Output the [x, y] coordinate of the center of the cell containing the given text.  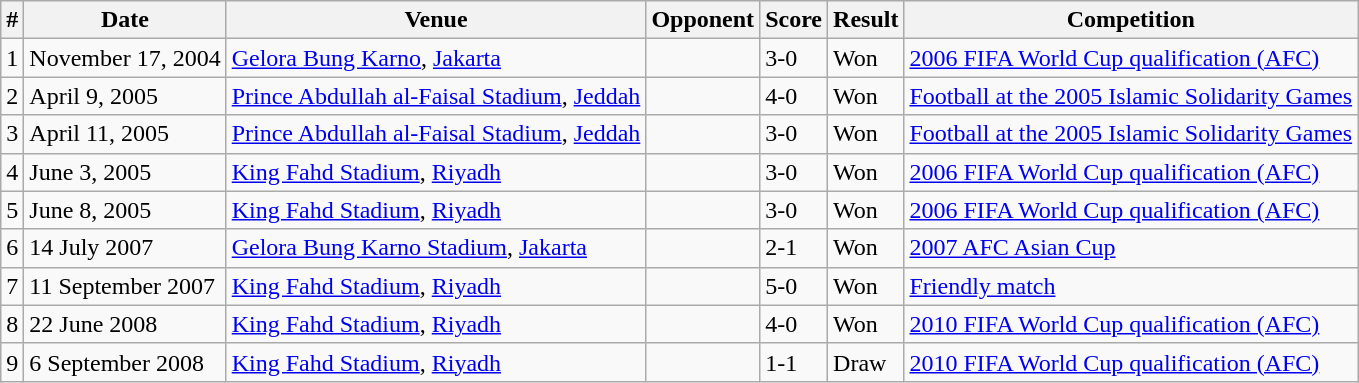
7 [12, 286]
Result [866, 20]
5 [12, 210]
8 [12, 324]
April 9, 2005 [125, 96]
Venue [436, 20]
November 17, 2004 [125, 58]
1 [12, 58]
11 September 2007 [125, 286]
Competition [1131, 20]
2-1 [794, 248]
14 July 2007 [125, 248]
Draw [866, 362]
Score [794, 20]
Opponent [703, 20]
2007 AFC Asian Cup [1131, 248]
Gelora Bung Karno, Jakarta [436, 58]
June 8, 2005 [125, 210]
5-0 [794, 286]
# [12, 20]
4 [12, 172]
3 [12, 134]
22 June 2008 [125, 324]
April 11, 2005 [125, 134]
Gelora Bung Karno Stadium, Jakarta [436, 248]
June 3, 2005 [125, 172]
Date [125, 20]
9 [12, 362]
1-1 [794, 362]
6 [12, 248]
Friendly match [1131, 286]
6 September 2008 [125, 362]
2 [12, 96]
